Identify which cell holds the provided text, then report its [x, y] central coordinate. 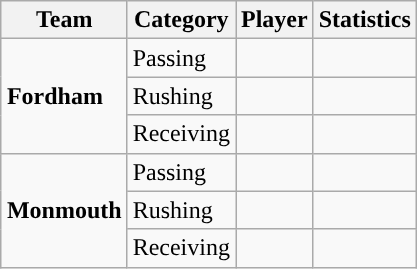
Team [64, 20]
Category [181, 20]
Statistics [364, 20]
Monmouth [64, 210]
Fordham [64, 96]
Player [275, 20]
